From the cell containing the given text, extract its center point as (X, Y) coordinate. 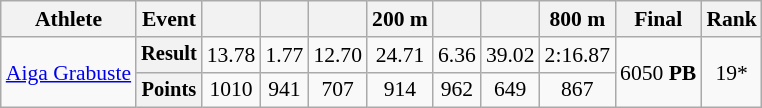
1010 (232, 90)
1.77 (284, 55)
914 (400, 90)
941 (284, 90)
867 (578, 90)
Final (658, 19)
12.70 (338, 55)
39.02 (510, 55)
962 (457, 90)
Event (169, 19)
707 (338, 90)
Points (169, 90)
13.78 (232, 55)
Rank (732, 19)
Athlete (68, 19)
19* (732, 72)
2:16.87 (578, 55)
Result (169, 55)
649 (510, 90)
6.36 (457, 55)
200 m (400, 19)
800 m (578, 19)
24.71 (400, 55)
Aiga Grabuste (68, 72)
6050 PB (658, 72)
